Extract the [X, Y] coordinate from the center of the cell holding the provided text.  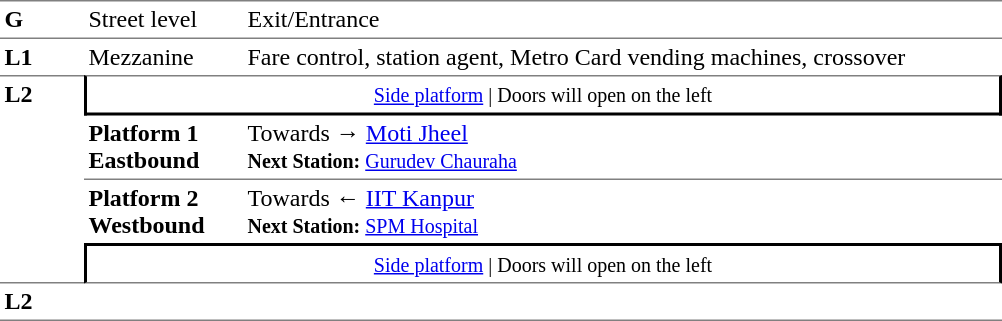
Street level [164, 20]
Exit/Entrance [622, 20]
Platform 1Eastbound [164, 148]
Platform 2Westbound [164, 212]
Fare control, station agent, Metro Card vending machines, crossover [622, 57]
Towards → Moti JheelNext Station: Gurudev Chauraha [622, 148]
Mezzanine [164, 57]
G [42, 20]
Towards ← IIT KanpurNext Station: SPM Hospital [622, 212]
L1 [42, 57]
L2 [42, 179]
